Identify which cell holds the provided text, then report its [X, Y] central coordinate. 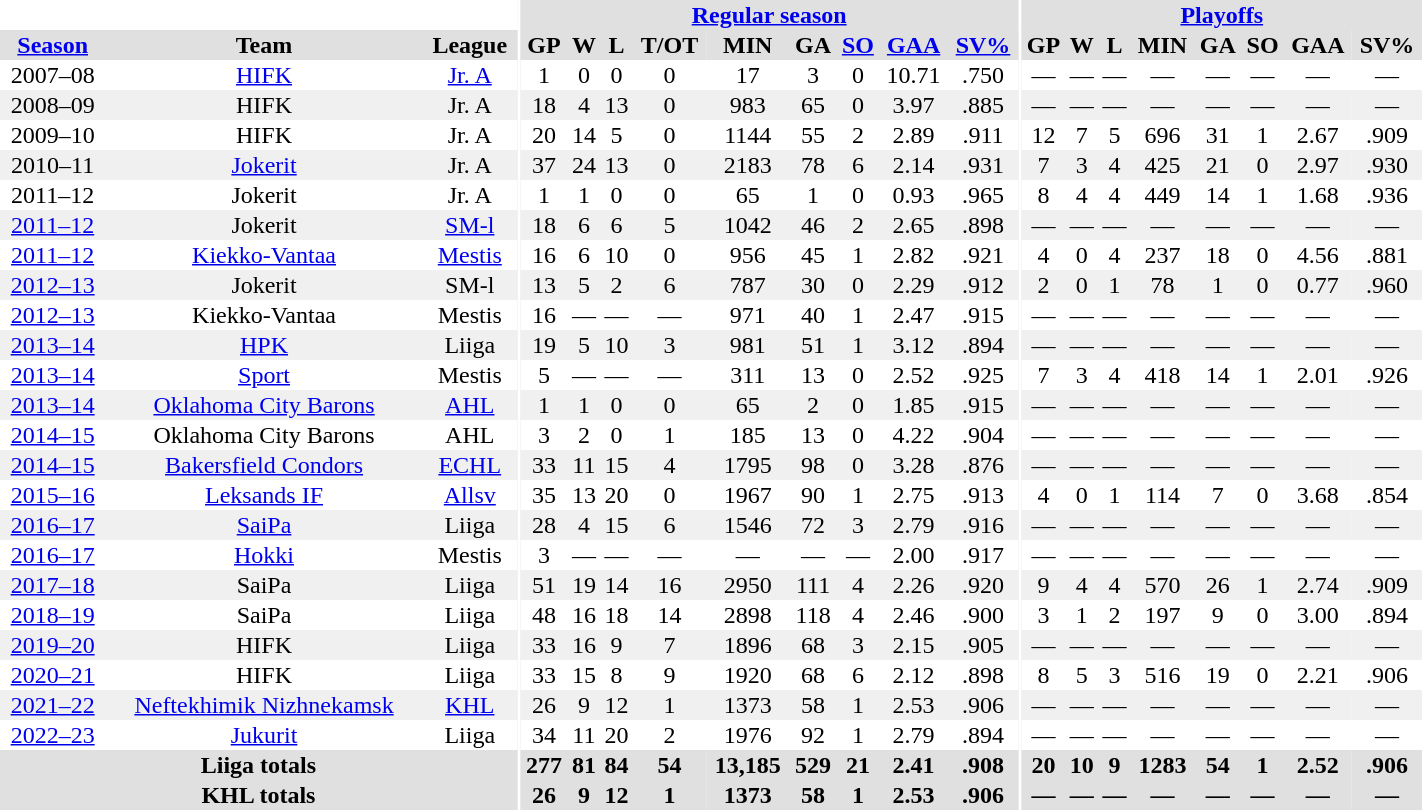
185 [748, 435]
.904 [983, 435]
.911 [983, 135]
2.65 [914, 225]
Sport [264, 375]
ECHL [470, 465]
3.97 [914, 105]
Playoffs [1222, 15]
2.01 [1318, 375]
.885 [983, 105]
2.12 [914, 675]
449 [1162, 195]
2010–11 [52, 165]
Season [52, 45]
2.14 [914, 165]
4.56 [1318, 255]
2.74 [1318, 585]
2020–21 [52, 675]
28 [544, 525]
40 [812, 315]
10.71 [914, 75]
3.68 [1318, 495]
1283 [1162, 765]
17 [748, 75]
.876 [983, 465]
2.82 [914, 255]
84 [616, 765]
72 [812, 525]
Jukurit [264, 735]
2183 [748, 165]
237 [1162, 255]
3.12 [914, 345]
0.77 [1318, 285]
2019–20 [52, 645]
Hokki [264, 555]
2.47 [914, 315]
.854 [1387, 495]
.920 [983, 585]
696 [1162, 135]
.900 [983, 615]
.965 [983, 195]
Leksands IF [264, 495]
2.21 [1318, 675]
1.68 [1318, 195]
Allsv [470, 495]
13,185 [748, 765]
2.00 [914, 555]
2.97 [1318, 165]
.908 [983, 765]
2.46 [914, 615]
Regular season [769, 15]
516 [1162, 675]
1.85 [914, 405]
.913 [983, 495]
787 [748, 285]
34 [544, 735]
2.89 [914, 135]
3.28 [914, 465]
114 [1162, 495]
55 [812, 135]
1795 [748, 465]
2021–22 [52, 705]
2.41 [914, 765]
.931 [983, 165]
37 [544, 165]
425 [1162, 165]
1967 [748, 495]
98 [812, 465]
League [470, 45]
2898 [748, 615]
T/OT [670, 45]
.960 [1387, 285]
2.75 [914, 495]
2950 [748, 585]
2007–08 [52, 75]
2017–18 [52, 585]
.750 [983, 75]
1920 [748, 675]
.921 [983, 255]
0.93 [914, 195]
.917 [983, 555]
.881 [1387, 255]
24 [584, 165]
.930 [1387, 165]
1546 [748, 525]
Neftekhimik Nizhnekamsk [264, 705]
.925 [983, 375]
4.22 [914, 435]
118 [812, 615]
2009–10 [52, 135]
277 [544, 765]
971 [748, 315]
2022–23 [52, 735]
48 [544, 615]
KHL [470, 705]
2.15 [914, 645]
2008–09 [52, 105]
1976 [748, 735]
2.67 [1318, 135]
.916 [983, 525]
311 [748, 375]
31 [1218, 135]
Bakersfield Condors [264, 465]
KHL totals [258, 795]
46 [812, 225]
529 [812, 765]
111 [812, 585]
.905 [983, 645]
90 [812, 495]
30 [812, 285]
Liiga totals [258, 765]
2.29 [914, 285]
956 [748, 255]
2.26 [914, 585]
983 [748, 105]
Team [264, 45]
92 [812, 735]
HPK [264, 345]
1042 [748, 225]
1144 [748, 135]
418 [1162, 375]
35 [544, 495]
3.00 [1318, 615]
.936 [1387, 195]
81 [584, 765]
197 [1162, 615]
1896 [748, 645]
981 [748, 345]
570 [1162, 585]
.926 [1387, 375]
2015–16 [52, 495]
2018–19 [52, 615]
.912 [983, 285]
45 [812, 255]
